Locate the cell with the specified text and output its (X, Y) center coordinate. 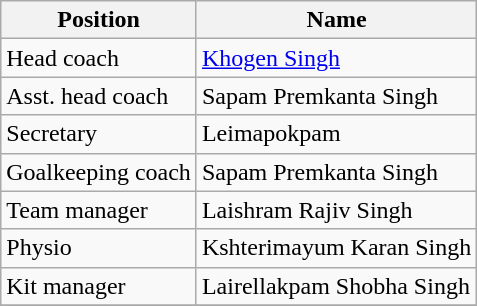
Asst. head coach (99, 96)
Khogen Singh (336, 58)
Lairellakpam Shobha Singh (336, 286)
Position (99, 20)
Secretary (99, 134)
Kit manager (99, 286)
Name (336, 20)
Leimapokpam (336, 134)
Laishram Rajiv Singh (336, 210)
Team manager (99, 210)
Goalkeeping coach (99, 172)
Head coach (99, 58)
Physio (99, 248)
Kshterimayum Karan Singh (336, 248)
